Identify which cell holds the provided text, then report its [X, Y] central coordinate. 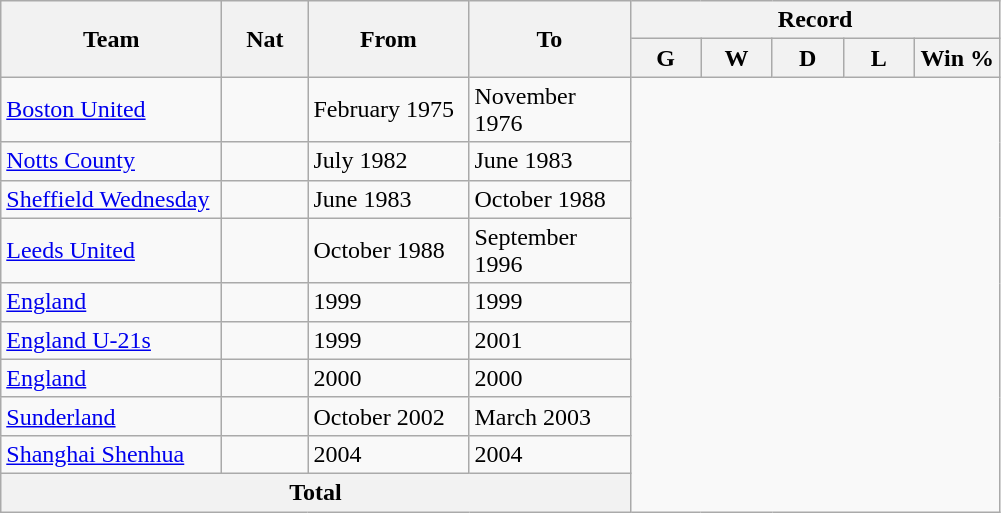
To [550, 39]
Team [112, 39]
February 1975 [388, 110]
G [666, 58]
July 1982 [388, 161]
Leeds United [112, 250]
From [388, 39]
Record [815, 20]
Boston United [112, 110]
Sunderland [112, 416]
Total [316, 492]
September 1996 [550, 250]
L [878, 58]
W [736, 58]
England U-21s [112, 340]
2001 [550, 340]
October 2002 [388, 416]
March 2003 [550, 416]
Shanghai Shenhua [112, 454]
November 1976 [550, 110]
D [808, 58]
Nat [265, 39]
Sheffield Wednesday [112, 199]
Win % [957, 58]
Notts County [112, 161]
